Locate the cell with the specified text and output its [x, y] center coordinate. 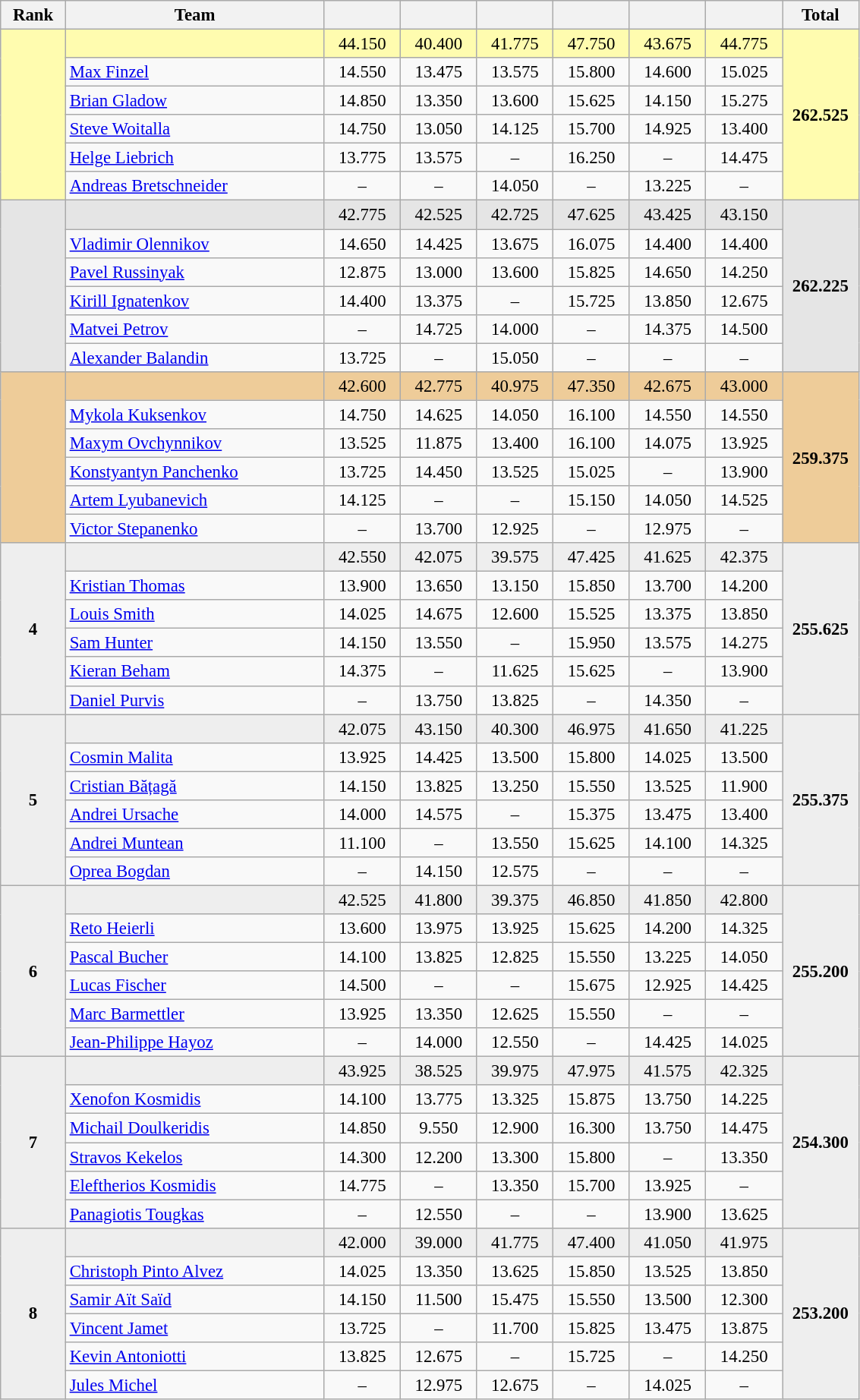
Xenofon Kosmidis [194, 1100]
Jules Michel [194, 1385]
42.550 [363, 557]
43.425 [668, 215]
13.150 [515, 586]
Maxym Ovchynnikov [194, 443]
262.225 [820, 286]
11.875 [439, 443]
14.600 [668, 72]
16.300 [592, 1128]
13.975 [439, 929]
12.600 [515, 614]
41.050 [668, 1242]
42.375 [744, 557]
14.925 [668, 129]
38.525 [439, 1071]
44.150 [363, 44]
46.975 [592, 729]
14.675 [439, 614]
Artem Lyubanevich [194, 500]
Konstyantyn Panchenko [194, 471]
12.625 [515, 1014]
12.200 [439, 1157]
Andrei Muntean [194, 843]
9.550 [439, 1128]
13.300 [515, 1157]
39.375 [515, 900]
41.625 [668, 557]
12.825 [515, 957]
Lucas Fischer [194, 985]
255.625 [820, 629]
43.925 [363, 1071]
Brian Gladow [194, 101]
44.775 [744, 44]
Eleftherios Kosmidis [194, 1185]
Kevin Antoniotti [194, 1357]
41.225 [744, 729]
43.675 [668, 44]
39.000 [439, 1242]
42.600 [363, 386]
255.200 [820, 971]
15.475 [515, 1300]
Kristian Thomas [194, 586]
15.050 [515, 358]
14.075 [668, 443]
Andreas Bretschneider [194, 186]
47.425 [592, 557]
Max Finzel [194, 72]
Daniel Purvis [194, 700]
14.300 [363, 1157]
13.650 [439, 586]
Victor Stepanenko [194, 529]
14.775 [363, 1185]
12.875 [363, 272]
14.725 [439, 329]
47.625 [592, 215]
41.850 [668, 900]
Helge Liebrich [194, 158]
41.575 [668, 1071]
Vincent Jamet [194, 1328]
15.275 [744, 101]
42.675 [668, 386]
Sam Hunter [194, 643]
14.525 [744, 500]
Panagiotis Tougkas [194, 1214]
14.625 [439, 415]
41.650 [668, 729]
47.350 [592, 386]
14.575 [439, 815]
Marc Barmettler [194, 1014]
12.575 [515, 872]
Cosmin Malita [194, 757]
15.875 [592, 1100]
47.750 [592, 44]
16.075 [592, 244]
Michail Doulkeridis [194, 1128]
15.150 [592, 500]
15.525 [592, 614]
Samir Aït Saïd [194, 1300]
253.200 [820, 1313]
Vladimir Olennikov [194, 244]
42.325 [744, 1071]
Christoph Pinto Alvez [194, 1271]
Matvei Petrov [194, 329]
40.975 [515, 386]
16.250 [592, 158]
5 [33, 800]
11.100 [363, 843]
12.300 [744, 1300]
42.000 [363, 1242]
254.300 [820, 1143]
259.375 [820, 458]
41.800 [439, 900]
Andrei Ursache [194, 815]
6 [33, 971]
Stravos Kekelos [194, 1157]
13.250 [515, 786]
255.375 [820, 800]
8 [33, 1313]
40.300 [515, 729]
15.950 [592, 643]
13.675 [515, 244]
41.975 [744, 1242]
Rank [33, 15]
14.450 [439, 471]
13.875 [744, 1328]
Louis Smith [194, 614]
Mykola Kuksenkov [194, 415]
Alexander Balandin [194, 358]
Reto Heierli [194, 929]
42.725 [515, 215]
47.975 [592, 1071]
39.575 [515, 557]
Jean-Philippe Hayoz [194, 1042]
14.350 [668, 700]
11.900 [744, 786]
Total [820, 15]
46.850 [592, 900]
4 [33, 629]
Pavel Russinyak [194, 272]
Cristian Bățagă [194, 786]
Team [194, 15]
40.400 [439, 44]
262.525 [820, 115]
Steve Woitalla [194, 129]
14.275 [744, 643]
Oprea Bogdan [194, 872]
11.700 [515, 1328]
39.975 [515, 1071]
15.675 [592, 985]
Kirill Ignatenkov [194, 301]
42.800 [744, 900]
47.400 [592, 1242]
15.375 [592, 815]
13.000 [439, 272]
13.050 [439, 129]
12.900 [515, 1128]
11.500 [439, 1300]
14.225 [744, 1100]
Pascal Bucher [194, 957]
13.325 [515, 1100]
7 [33, 1143]
43.000 [744, 386]
Kieran Beham [194, 672]
11.625 [515, 672]
